Find where the given text appears and provide that cell's center as (X, Y) coordinate. 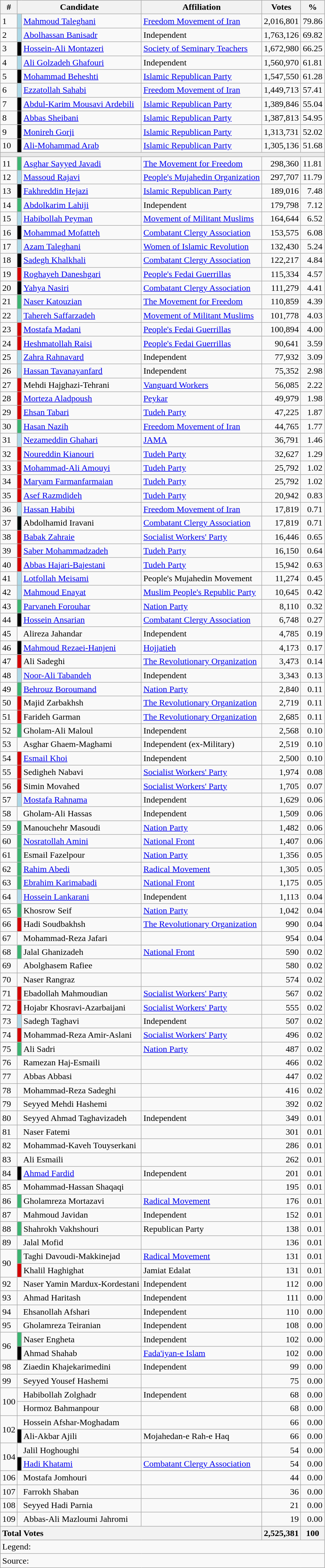
Zahra Rahnavard (82, 357)
Abdolkarim Lahiji (82, 205)
Saber Mohammadzadeh (82, 551)
92 (9, 1284)
12 (9, 177)
11,274 (281, 578)
87 (9, 1215)
Khalil Haghighat (82, 1270)
Taghi Davoudi-Makkinejad (82, 1256)
48 (9, 675)
392 (281, 1104)
Morteza Aladpoush (82, 399)
Affiliation (202, 7)
110 (281, 1312)
Ali Esmaili (82, 1159)
58 (9, 813)
Roghayeh Daneshgari (82, 274)
Mehdi Hajghazi-Tehrani (82, 385)
Ahmad Fardid (82, 1173)
Habibollah Peyman (82, 219)
53 (9, 744)
8,110 (281, 606)
Hormoz Bahmanpour (82, 1408)
% (312, 7)
Habibollah Zolghadr (82, 1395)
1,763,126 (281, 35)
7.12 (312, 205)
6.08 (312, 233)
0.27 (312, 620)
Mohammad-Reza Jafari (82, 938)
Mohammad-Reza Sadeghi (82, 1090)
Asghar Sayyed Javadi (82, 163)
25 (9, 357)
Esmail Khoi (82, 758)
16,446 (281, 537)
66.25 (312, 49)
487 (281, 1049)
69.82 (312, 35)
2.22 (312, 385)
88 (9, 1229)
Vanguard Workers (202, 385)
189,016 (281, 191)
7 (9, 104)
96 (9, 1346)
Mohammad-Ali Amouyi (82, 468)
61.28 (312, 76)
Sadegh Taghavi (82, 1021)
4.00 (312, 329)
1,313,731 (281, 132)
122,217 (281, 260)
Ali-Mohammad Arab (82, 145)
42 (9, 592)
1,387,813 (281, 118)
112 (281, 1284)
77,932 (281, 357)
33 (9, 468)
20,942 (281, 495)
Lotfollah Meisami (82, 578)
Mohammad Beheshti (82, 76)
78 (9, 1090)
3.59 (312, 343)
152 (281, 1215)
1,305 (281, 869)
95 (9, 1326)
4.57 (312, 274)
29 (9, 413)
1,449,713 (281, 90)
67 (9, 938)
Majid Zarbakhsh (82, 703)
Asghar Ghaem-Maghami (82, 744)
2,519 (281, 744)
JAMA (202, 440)
0.64 (312, 551)
4 (9, 63)
153,575 (281, 233)
36,791 (281, 440)
93 (9, 1298)
15,942 (281, 564)
4.39 (312, 302)
Mahmoud Taleghani (82, 21)
0.14 (312, 662)
3.09 (312, 357)
Nosratollah Amini (82, 841)
Hasan Nazih (82, 426)
Mahmoud Rezaei-Hanjeni (82, 648)
37 (9, 523)
Society of Seminary Teachers (202, 49)
9 (9, 132)
Gholam-Ali Hassas (82, 813)
2,016,801 (281, 21)
0.13 (312, 675)
35 (9, 495)
Gholamreza Teiranian (82, 1326)
Ali Golzadeh Ghafouri (82, 63)
298,360 (281, 163)
1,113 (281, 897)
55 (9, 772)
4,785 (281, 634)
136 (281, 1242)
Seyyed Mehdi Hashemi (82, 1104)
Naser Katouzian (82, 302)
Ahmad Haritash (82, 1298)
39 (9, 551)
Legend: (162, 1547)
262 (281, 1159)
Ebrahim Karimabadi (82, 883)
98 (9, 1367)
Mostafa Jomhouri (82, 1477)
64 (9, 897)
Mostafa Rahnama (82, 800)
11.79 (312, 177)
Ahmad Shahab (82, 1353)
301 (281, 1132)
79.86 (312, 21)
40 (9, 564)
1,547,550 (281, 76)
1,305,136 (281, 145)
13 (9, 191)
77 (9, 1077)
Behrouz Boroumand (82, 689)
Fakhreddin Hejazi (82, 191)
100,894 (281, 329)
Jalal Ghanizadeh (82, 952)
74 (9, 1035)
Asef Razmdideh (82, 495)
567 (281, 993)
Massoud Rajavi (82, 177)
Abdolhamid Iravani (82, 523)
1.29 (312, 454)
Tahereh Saffarzadeh (82, 315)
Ziaedin Khajekarimedini (82, 1367)
Ehsanollah Afshari (82, 1312)
Source: (162, 1561)
2,500 (281, 758)
Mostafa Madani (82, 329)
115,334 (281, 274)
Fada'iyan-e Islam (202, 1353)
138 (281, 1229)
Abbas-Ali Mazloumi Jahromi (82, 1519)
31 (9, 440)
1.87 (312, 413)
Babak Zahraie (82, 537)
1,705 (281, 786)
2.98 (312, 371)
Independent (ex-Military) (202, 744)
81 (9, 1132)
90 (9, 1263)
50 (9, 703)
1,509 (281, 813)
Noor-Ali Tabandeh (82, 675)
18 (9, 260)
Candidate (79, 7)
195 (281, 1187)
Votes (281, 7)
104 (9, 1457)
51 (9, 717)
1,672,980 (281, 49)
1,389,846 (281, 104)
17 (9, 246)
0.08 (312, 772)
Seyyed Yousef Hashemi (82, 1381)
Monireh Gorji (82, 132)
1 (9, 21)
106 (9, 1477)
Abolghasem Rafiee (82, 966)
71 (9, 993)
22 (9, 315)
76 (9, 1063)
Ali Sadeghi (82, 662)
109 (9, 1519)
Rahim Abedi (82, 869)
1,560,970 (281, 63)
32,627 (281, 454)
Maryam Farmanfarmaian (82, 482)
46 (9, 648)
41 (9, 578)
Ali-Akbar Ajili (82, 1436)
26 (9, 371)
57 (9, 800)
80 (9, 1118)
11.81 (312, 163)
Jalil Hoghoughi (82, 1450)
84 (9, 1173)
1,407 (281, 841)
0.32 (312, 606)
Hojabr Khosravi-Azarbaijani (82, 1007)
Hossein Afshar-Moghadam (82, 1422)
0.63 (312, 564)
27 (9, 385)
Mohammad-Kaveh Touyserkani (82, 1146)
20 (9, 288)
496 (281, 1035)
3,473 (281, 662)
72 (9, 1007)
Khosrow Seif (82, 910)
89 (9, 1242)
111,279 (281, 288)
1,974 (281, 772)
59 (9, 828)
297,707 (281, 177)
57.41 (312, 90)
574 (281, 980)
83 (9, 1159)
Seyyed Hadi Parnia (82, 1505)
Abolhassan Banisadr (82, 35)
Women of Islamic Revolution (202, 246)
Hossein-Ali Montazeri (82, 49)
590 (281, 952)
49,979 (281, 399)
8 (9, 118)
47 (9, 662)
Gholamreza Mortazavi (82, 1201)
201 (281, 1173)
28 (9, 399)
70 (9, 980)
4,173 (281, 648)
Ramezan Haj-Esmaili (82, 1063)
61 (9, 855)
1.46 (312, 440)
Jalal Mofid (82, 1242)
1.98 (312, 399)
55.04 (312, 104)
61.81 (312, 63)
4.03 (312, 315)
24 (9, 343)
Shahrokh Vakhshouri (82, 1229)
1,175 (281, 883)
Hadi Khatami (82, 1464)
Mohammad-Hassan Shaqaqi (82, 1187)
73 (9, 1021)
47,225 (281, 413)
2,685 (281, 717)
466 (281, 1063)
Farideh Garman (82, 717)
Abbas Hajari-Bajestani (82, 564)
Hassan Habibi (82, 509)
38 (9, 537)
32 (9, 454)
Hadi Soudbakhsh (82, 924)
69 (9, 966)
Hojjatieh (202, 648)
79 (9, 1104)
0.17 (312, 648)
0.83 (312, 495)
1.77 (312, 426)
Seyyed Ahmad Taghavizadeh (82, 1118)
52.02 (312, 132)
62 (9, 869)
2,719 (281, 703)
Noureddin Kianouri (82, 454)
94 (9, 1312)
Peykar (202, 399)
Republican Party (202, 1229)
Abbas Abbasi (82, 1077)
1,356 (281, 855)
107 (9, 1491)
Ezzatollah Sahabi (82, 90)
Sedigheh Nabavi (82, 772)
111 (281, 1298)
416 (281, 1090)
5 (9, 76)
Total Votes (131, 1533)
2 (9, 35)
Farrokh Shaban (82, 1491)
45 (9, 634)
286 (281, 1146)
Gholam-Ali Maloul (82, 731)
0.19 (312, 634)
16 (9, 233)
15 (9, 219)
Esmail Fazelpour (82, 855)
65 (9, 910)
1,042 (281, 910)
2,840 (281, 689)
Nezameddin Ghahari (82, 440)
90,641 (281, 343)
82 (9, 1146)
54.95 (312, 118)
2,568 (281, 731)
11 (9, 163)
101,778 (281, 315)
16,150 (281, 551)
349 (281, 1118)
# (9, 7)
14 (9, 205)
176 (281, 1201)
Naser Engheta (82, 1339)
Mahmoud Enayat (82, 592)
Mohammad Mofatteh (82, 233)
0.65 (312, 537)
Mojahedan-e Rah-e Haq (202, 1436)
0.42 (312, 592)
Mahmoud Javidan (82, 1215)
1,482 (281, 828)
49 (9, 689)
507 (281, 1021)
6.52 (312, 219)
Heshmatollah Raisi (82, 343)
23 (9, 329)
34 (9, 482)
75,352 (281, 371)
Hossein Lankarani (82, 897)
10 (9, 145)
People's Mujahedin Movement (202, 578)
Hassan Tavanayanfard (82, 371)
Azam Taleghani (82, 246)
110,859 (281, 302)
0.45 (312, 578)
Abdul-Karim Mousavi Ardebili (82, 104)
Abbas Sheibani (82, 118)
6 (9, 90)
555 (281, 1007)
Parvaneh Forouhar (82, 606)
Sadegh Khalkhali (82, 260)
Jamiat Edalat (202, 1270)
Muslim People's Republic Party (202, 592)
447 (281, 1077)
Naser Fatemi (82, 1132)
Yahya Nasiri (82, 288)
85 (9, 1187)
63 (9, 883)
Mohammad-Reza Amir-Aslani (82, 1035)
3,343 (281, 675)
Naser Rangraz (82, 980)
Alireza Jahandar (82, 634)
Ebadollah Mahmoudian (82, 993)
People's Mujahedin Organization (202, 177)
Manouchehr Masoudi (82, 828)
10,645 (281, 592)
2,525,381 (281, 1533)
179,798 (281, 205)
Simin Movahed (82, 786)
Ali Sadri (82, 1049)
4.41 (312, 288)
5.24 (312, 246)
0.07 (312, 786)
4.84 (312, 260)
52 (9, 731)
1,629 (281, 800)
Ehsan Tabari (82, 413)
Hossein Ansarian (82, 620)
51.68 (312, 145)
990 (281, 924)
132,430 (281, 246)
44,765 (281, 426)
86 (9, 1201)
60 (9, 841)
3 (9, 49)
6,748 (281, 620)
580 (281, 966)
56,085 (281, 385)
56 (9, 786)
43 (9, 606)
7.48 (312, 191)
164,644 (281, 219)
954 (281, 938)
30 (9, 426)
Naser Yamin Mardux-Kordestani (82, 1284)
